Determine the (X, Y) coordinate at the center of the cell enclosing the given text.  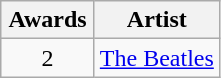
Artist (156, 20)
The Beatles (156, 58)
Awards (48, 20)
2 (48, 58)
